Detect which cell encompasses the target text, then output its [X, Y] center coordinate. 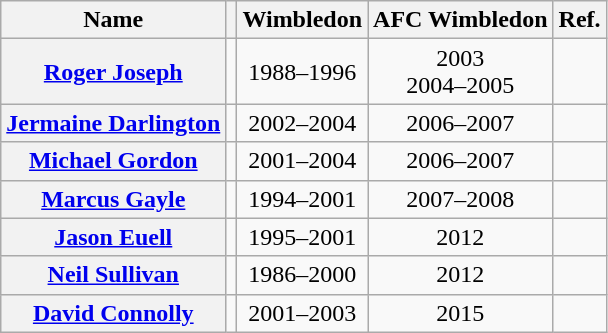
1995–2001 [302, 237]
Name [114, 20]
Jermaine Darlington [114, 123]
Neil Sullivan [114, 275]
2001–2004 [302, 161]
Ref. [580, 20]
2007–2008 [461, 199]
20032004–2005 [461, 72]
AFC Wimbledon [461, 20]
Marcus Gayle [114, 199]
2001–2003 [302, 313]
Michael Gordon [114, 161]
1994–2001 [302, 199]
1986–2000 [302, 275]
1988–1996 [302, 72]
2002–2004 [302, 123]
Roger Joseph [114, 72]
Jason Euell [114, 237]
David Connolly [114, 313]
2015 [461, 313]
Wimbledon [302, 20]
